Output the [X, Y] coordinate of the center of the cell containing the given text.  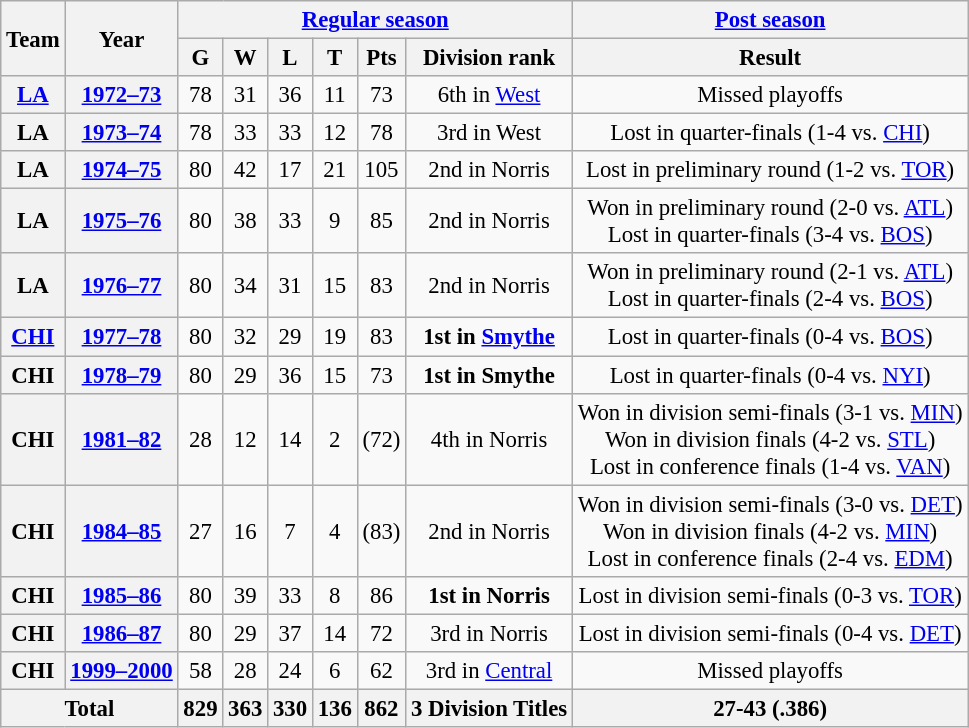
3rd in Central [490, 671]
6th in West [490, 95]
58 [200, 671]
829 [200, 708]
862 [382, 708]
4th in Norris [490, 439]
330 [290, 708]
Lost in division semi-finals (0-3 vs. TOR) [770, 595]
Lost in division semi-finals (0-4 vs. DET) [770, 633]
1975–76 [122, 222]
Year [122, 38]
Won in preliminary round (2-1 vs. ATL) Lost in quarter-finals (2-4 vs. BOS) [770, 286]
1984–85 [122, 531]
1981–82 [122, 439]
21 [334, 170]
38 [246, 222]
27 [200, 531]
1974–75 [122, 170]
Pts [382, 58]
3 Division Titles [490, 708]
Lost in preliminary round (1-2 vs. TOR) [770, 170]
8 [334, 595]
Regular season [375, 20]
Won in division semi-finals (3-1 vs. MIN) Won in division finals (4-2 vs. STL) Lost in conference finals (1-4 vs. VAN) [770, 439]
34 [246, 286]
105 [382, 170]
1976–77 [122, 286]
11 [334, 95]
85 [382, 222]
Lost in quarter-finals (1-4 vs. CHI) [770, 133]
39 [246, 595]
Team [33, 38]
Won in preliminary round (2-0 vs. ATL) Lost in quarter-finals (3-4 vs. BOS) [770, 222]
86 [382, 595]
42 [246, 170]
W [246, 58]
9 [334, 222]
(72) [382, 439]
19 [334, 337]
16 [246, 531]
1999–2000 [122, 671]
7 [290, 531]
363 [246, 708]
17 [290, 170]
T [334, 58]
Post season [770, 20]
32 [246, 337]
1973–74 [122, 133]
Lost in quarter-finals (0-4 vs. BOS) [770, 337]
Total [90, 708]
1977–78 [122, 337]
Won in division semi-finals (3-0 vs. DET) Won in division finals (4-2 vs. MIN) Lost in conference finals (2-4 vs. EDM) [770, 531]
72 [382, 633]
3rd in West [490, 133]
1st in Norris [490, 595]
27-43 (.386) [770, 708]
37 [290, 633]
L [290, 58]
136 [334, 708]
1978–79 [122, 375]
3rd in Norris [490, 633]
1972–73 [122, 95]
(83) [382, 531]
G [200, 58]
4 [334, 531]
1985–86 [122, 595]
Division rank [490, 58]
24 [290, 671]
Result [770, 58]
1986–87 [122, 633]
Lost in quarter-finals (0-4 vs. NYI) [770, 375]
2 [334, 439]
62 [382, 671]
6 [334, 671]
